Return (x, y) of the center of cell containing provided text 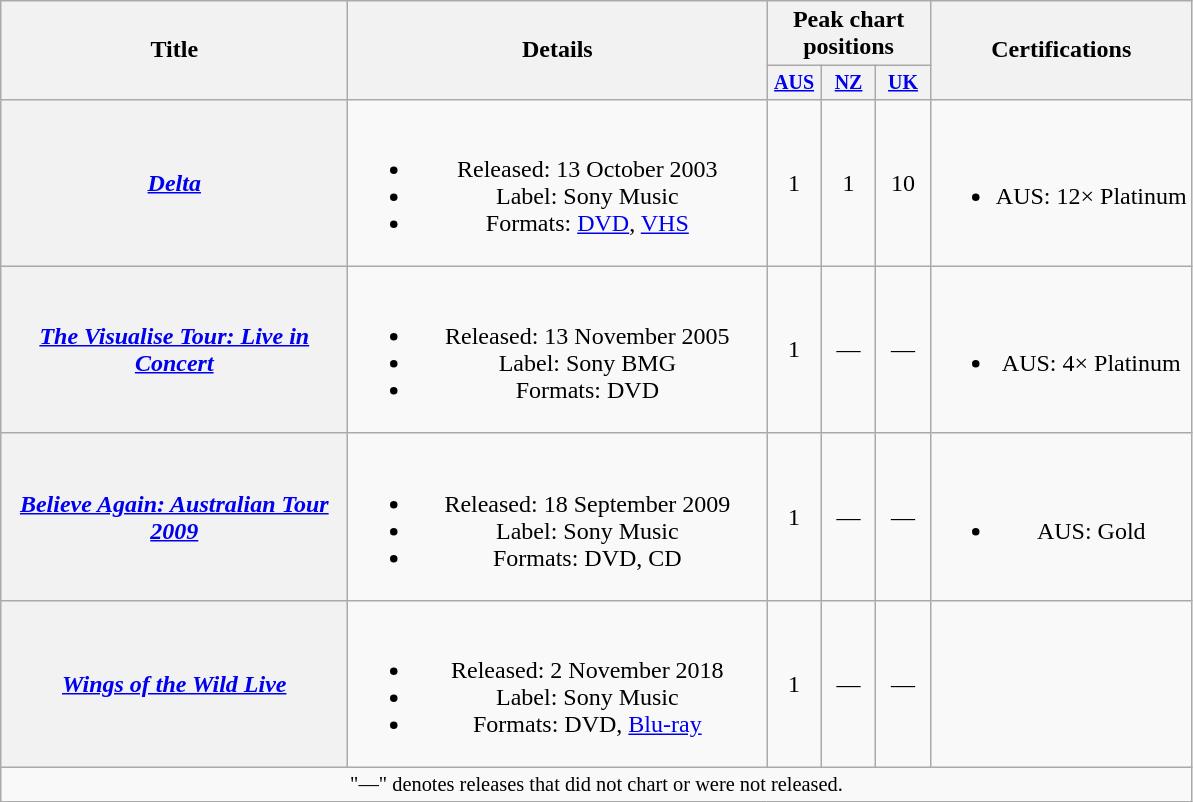
"—" denotes releases that did not chart or were not released. (596, 785)
Delta (174, 182)
AUS: 4× Platinum (1061, 350)
Released: 2 November 2018Label: Sony MusicFormats: DVD, Blu-ray (558, 684)
UK (903, 82)
Details (558, 50)
Title (174, 50)
Released: 13 November 2005Label: Sony BMGFormats: DVD (558, 350)
AUS (794, 82)
AUS: 12× Platinum (1061, 182)
AUS: Gold (1061, 516)
Released: 18 September 2009Label: Sony MusicFormats: DVD, CD (558, 516)
Believe Again: Australian Tour 2009 (174, 516)
10 (903, 182)
Wings of the Wild Live (174, 684)
Certifications (1061, 50)
NZ (848, 82)
Released: 13 October 2003Label: Sony MusicFormats: DVD, VHS (558, 182)
Peak chart positions (848, 34)
The Visualise Tour: Live in Concert (174, 350)
